Search for the cell housing the specified text and yield its [X, Y] center coordinate. 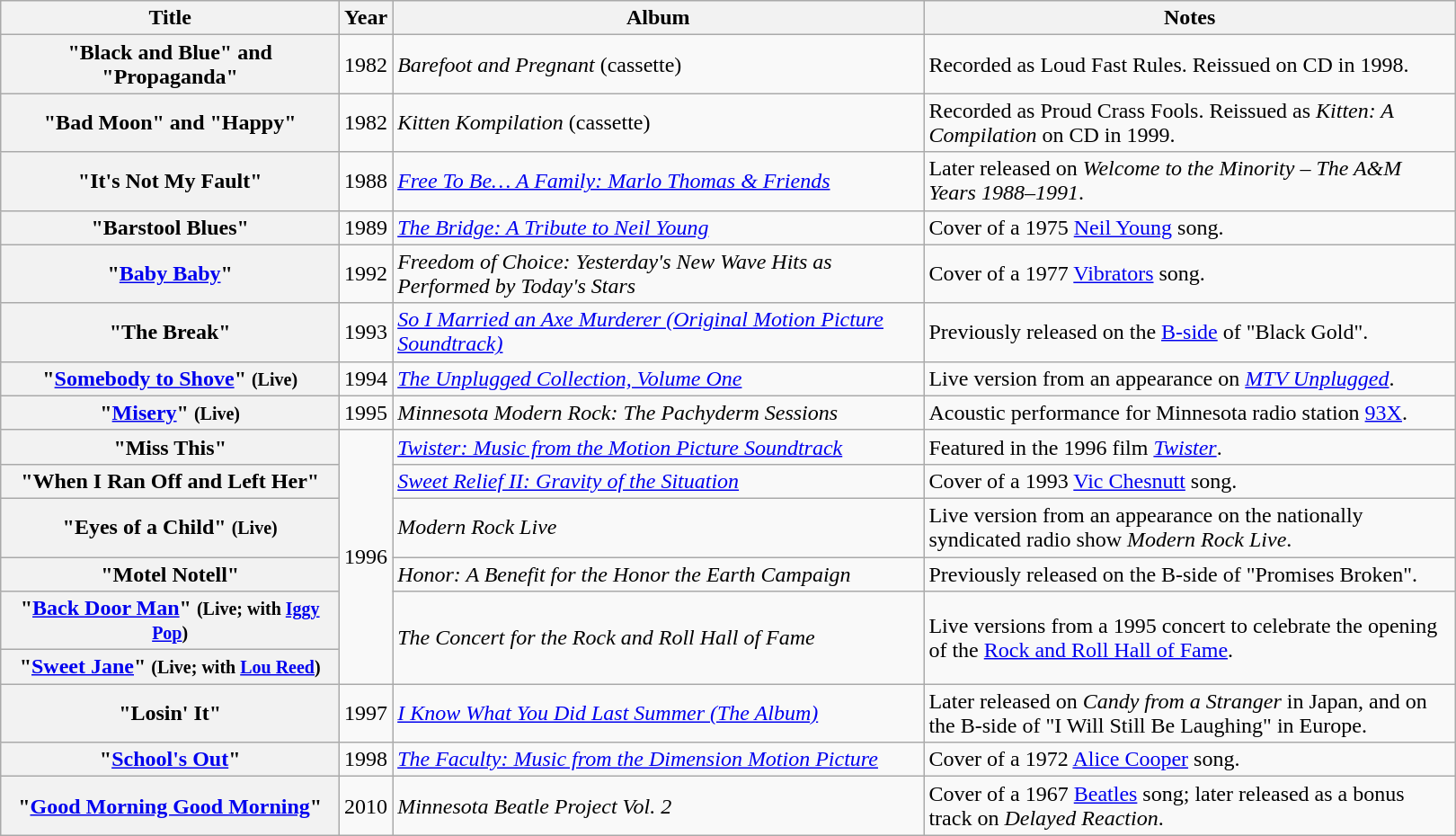
"Somebody to Shove" (Live) [171, 378]
2010 [367, 805]
"Losin' It" [171, 714]
1995 [367, 413]
"Eyes of a Child" (Live) [171, 527]
Twister: Music from the Motion Picture Soundtrack [658, 447]
"Back Door Man" (Live; with Iggy Pop) [171, 620]
Live versions from a 1995 concert to celebrate the opening of the Rock and Roll Hall of Fame. [1190, 638]
"School's Out" [171, 760]
Notes [1190, 18]
"Good Morning Good Morning" [171, 805]
"Baby Baby" [171, 273]
"Black and Blue" and "Propaganda" [171, 65]
Minnesota Beatle Project Vol. 2 [658, 805]
1998 [367, 760]
Previously released on the B-side of "Promises Broken". [1190, 574]
1994 [367, 378]
1992 [367, 273]
Cover of a 1975 Neil Young song. [1190, 227]
"Sweet Jane" (Live; with Lou Reed) [171, 667]
Honor: A Benefit for the Honor the Earth Campaign [658, 574]
Minnesota Modern Rock: The Pachyderm Sessions [658, 413]
Featured in the 1996 film Twister. [1190, 447]
"When I Ran Off and Left Her" [171, 481]
"It's Not My Fault" [171, 182]
Recorded as Proud Crass Fools. Reissued as Kitten: A Compilation on CD in 1999. [1190, 122]
Cover of a 1967 Beatles song; later released as a bonus track on Delayed Reaction. [1190, 805]
Previously released on the B-side of "Black Gold". [1190, 333]
"Misery" (Live) [171, 413]
Title [171, 18]
"Bad Moon" and "Happy" [171, 122]
Album [658, 18]
"Barstool Blues" [171, 227]
I Know What You Did Last Summer (The Album) [658, 714]
The Faculty: Music from the Dimension Motion Picture [658, 760]
Live version from an appearance on MTV Unplugged. [1190, 378]
"Miss This" [171, 447]
Later released on Welcome to the Minority – The A&M Years 1988–1991. [1190, 182]
Barefoot and Pregnant (cassette) [658, 65]
Year [367, 18]
"The Break" [171, 333]
The Concert for the Rock and Roll Hall of Fame [658, 638]
Cover of a 1977 Vibrators song. [1190, 273]
Later released on Candy from a Stranger in Japan, and on the B-side of "I Will Still Be Laughing" in Europe. [1190, 714]
Free To Be… A Family: Marlo Thomas & Friends [658, 182]
The Bridge: A Tribute to Neil Young [658, 227]
Sweet Relief II: Gravity of the Situation [658, 481]
"Motel Notell" [171, 574]
So I Married an Axe Murderer (Original Motion Picture Soundtrack) [658, 333]
Cover of a 1993 Vic Chesnutt song. [1190, 481]
The Unplugged Collection, Volume One [658, 378]
Acoustic performance for Minnesota radio station 93X. [1190, 413]
1989 [367, 227]
Live version from an appearance on the nationally syndicated radio show Modern Rock Live. [1190, 527]
Recorded as Loud Fast Rules. Reissued on CD in 1998. [1190, 65]
Cover of a 1972 Alice Cooper song. [1190, 760]
1996 [367, 556]
1988 [367, 182]
Freedom of Choice: Yesterday's New Wave Hits as Performed by Today's Stars [658, 273]
Kitten Kompilation (cassette) [658, 122]
1997 [367, 714]
Modern Rock Live [658, 527]
1993 [367, 333]
